Return [x, y] of the center of cell containing provided text 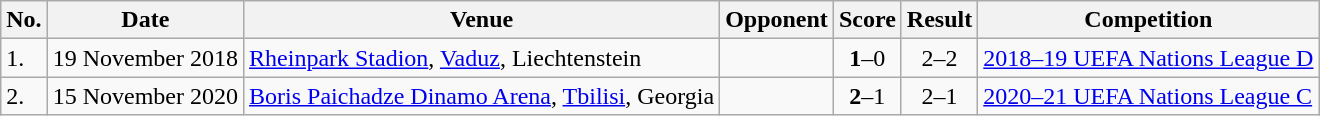
2018–19 UEFA Nations League D [1148, 58]
1–0 [867, 58]
Result [939, 20]
Score [867, 20]
Rheinpark Stadion, Vaduz, Liechtenstein [482, 58]
Competition [1148, 20]
Date [145, 20]
Opponent [777, 20]
1. [24, 58]
2. [24, 96]
Boris Paichadze Dinamo Arena, Tbilisi, Georgia [482, 96]
19 November 2018 [145, 58]
2020–21 UEFA Nations League C [1148, 96]
No. [24, 20]
Venue [482, 20]
15 November 2020 [145, 96]
2–2 [939, 58]
